Capture the cell that displays the provided text and extract its (X, Y) central coordinate. 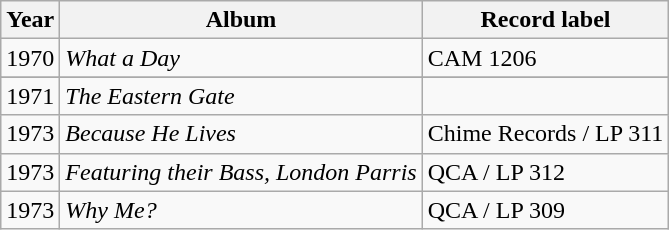
Chime Records / LP 311 (546, 134)
What a Day (241, 58)
Album (241, 20)
The Eastern Gate (241, 96)
Record label (546, 20)
1971 (30, 96)
Why Me? (241, 210)
QCA / LP 309 (546, 210)
Featuring their Bass, London Parris (241, 172)
Because He Lives (241, 134)
1970 (30, 58)
QCA / LP 312 (546, 172)
Year (30, 20)
CAM 1206 (546, 58)
